Return [x, y] of the center of cell containing provided text 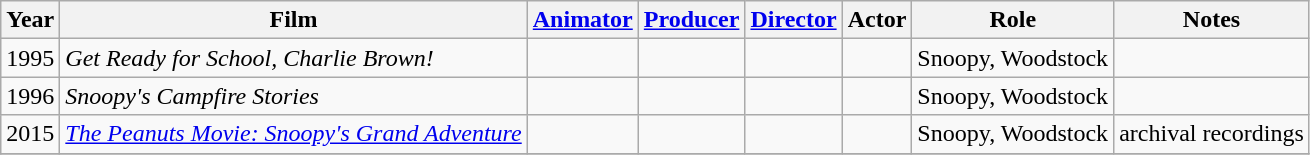
Snoopy's Campfire Stories [294, 96]
Producer [692, 20]
Get Ready for School, Charlie Brown! [294, 58]
Director [794, 20]
Animator [582, 20]
Role [1013, 20]
Year [30, 20]
archival recordings [1212, 134]
1996 [30, 96]
Actor [877, 20]
The Peanuts Movie: Snoopy's Grand Adventure [294, 134]
Film [294, 20]
Notes [1212, 20]
2015 [30, 134]
1995 [30, 58]
